Locate the cell with the specified text and output its (x, y) center coordinate. 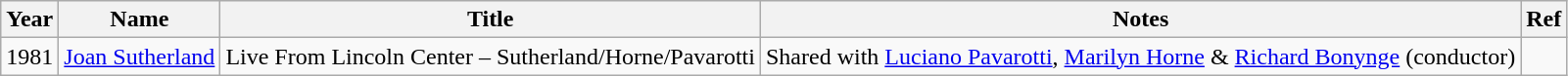
Title (491, 19)
Ref (1544, 19)
1981 (29, 57)
Notes (1140, 19)
Joan Sutherland (139, 57)
Year (29, 19)
Live From Lincoln Center – Sutherland/Horne/Pavarotti (491, 57)
Name (139, 19)
Shared with Luciano Pavarotti, Marilyn Horne & Richard Bonynge (conductor) (1140, 57)
